Find where the given text appears and provide that cell's center as [X, Y] coordinate. 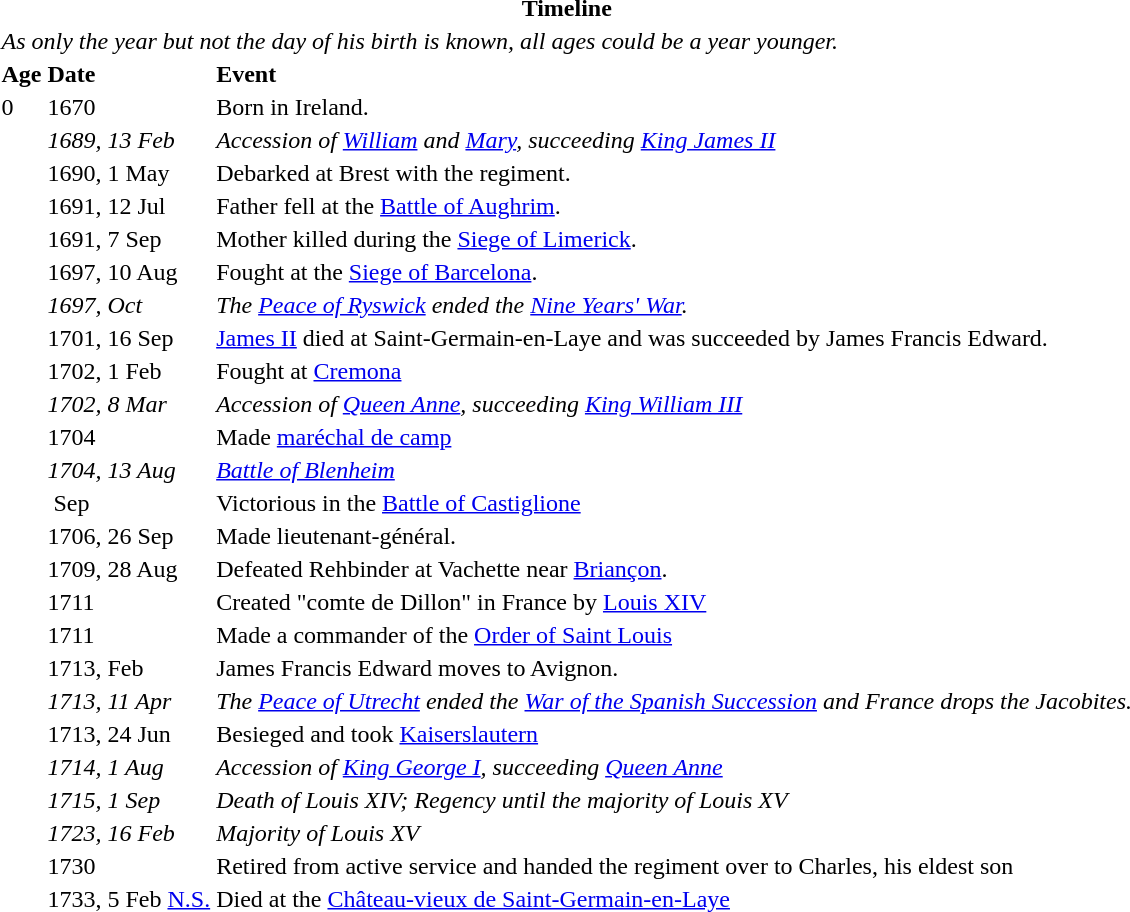
1701, 16 Sep [129, 338]
1713, 24 Jun [129, 734]
1714, 1 Aug [129, 767]
1702, 8 Mar [129, 404]
1730 [129, 866]
1702, 1 Feb [129, 371]
1670 [129, 107]
Sep [129, 503]
1713, Feb [129, 668]
1697, Oct [129, 305]
Age [22, 74]
1706, 26 Sep [129, 536]
1689, 13 Feb [129, 140]
Date [129, 74]
0 [22, 107]
1697, 10 Aug [129, 272]
1723, 16 Feb [129, 833]
1704 [129, 437]
1713, 11 Apr [129, 701]
1709, 28 Aug [129, 569]
1715, 1 Sep [129, 800]
1704, 13 Aug [129, 470]
1690, 1 May [129, 173]
1691, 12 Jul [129, 206]
1691, 7 Sep [129, 239]
